Extract the (X, Y) coordinate from the center of the cell holding the provided text.  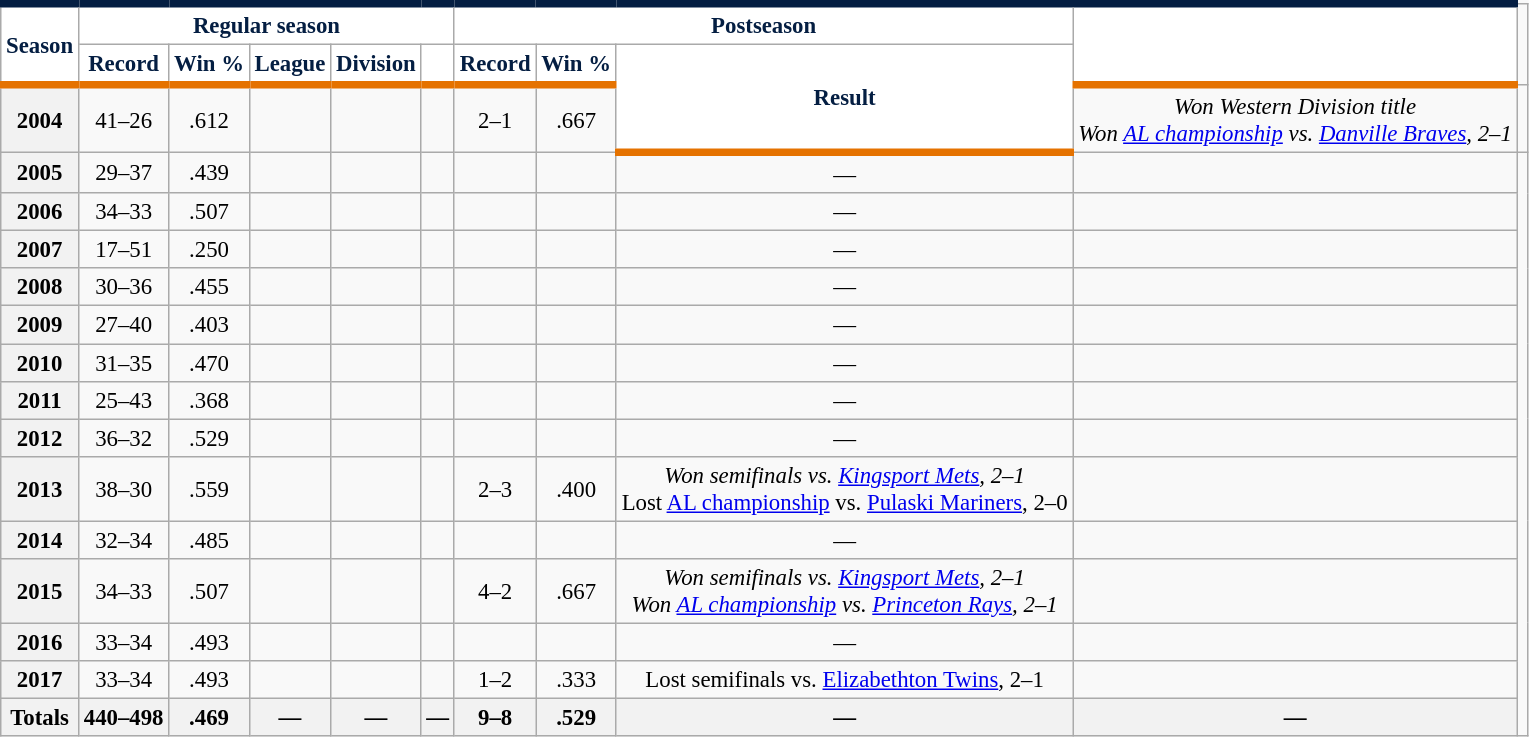
2004 (40, 119)
.612 (209, 119)
Lost semifinals vs. Elizabethton Twins, 2–1 (844, 680)
41–26 (123, 119)
Won Western Division titleWon AL championship vs. Danville Braves, 2–1 (1295, 119)
29–37 (123, 174)
.470 (209, 363)
9–8 (494, 717)
2009 (40, 325)
27–40 (123, 325)
2006 (40, 212)
30–36 (123, 287)
.485 (209, 540)
25–43 (123, 400)
.469 (209, 717)
Totals (40, 717)
2012 (40, 438)
17–51 (123, 250)
2016 (40, 642)
4–2 (494, 592)
Regular season (266, 24)
2008 (40, 287)
.439 (209, 174)
440–498 (123, 717)
2–3 (494, 488)
Division (376, 66)
1–2 (494, 680)
Won semifinals vs. Kingsport Mets, 2–1Won AL championship vs. Princeton Rays, 2–1 (844, 592)
2007 (40, 250)
League (290, 66)
2014 (40, 540)
2017 (40, 680)
32–34 (123, 540)
.250 (209, 250)
2–1 (494, 119)
.368 (209, 400)
Postseason (763, 24)
36–32 (123, 438)
.400 (576, 488)
.403 (209, 325)
31–35 (123, 363)
2015 (40, 592)
38–30 (123, 488)
Result (844, 99)
2005 (40, 174)
Won semifinals vs. Kingsport Mets, 2–1Lost AL championship vs. Pulaski Mariners, 2–0 (844, 488)
.559 (209, 488)
2010 (40, 363)
2013 (40, 488)
2011 (40, 400)
Season (40, 44)
.333 (576, 680)
.455 (209, 287)
